Scan for the cell matching the given text and deliver its (X, Y) coordinate at center. 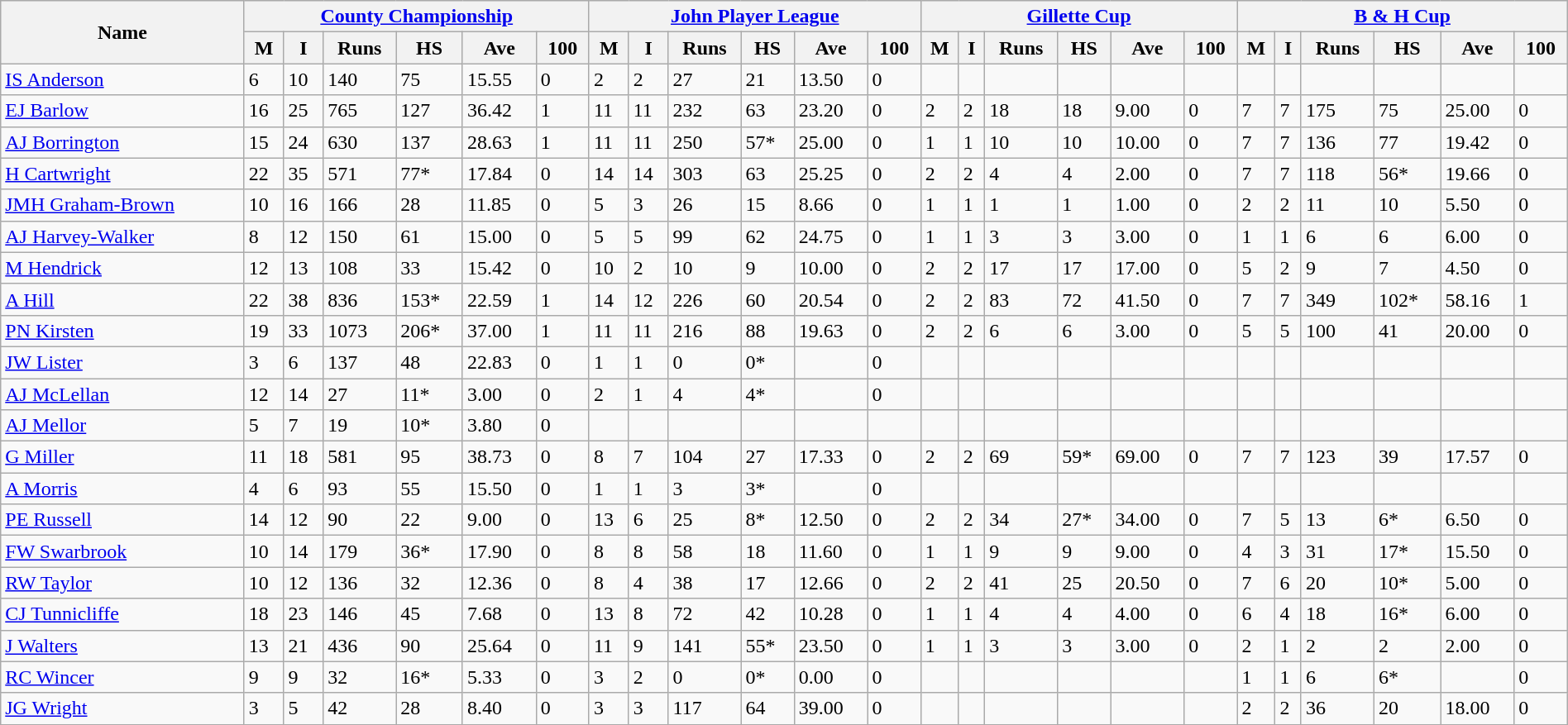
69 (1021, 457)
102* (1408, 299)
4.50 (1477, 268)
CJ Tunnicliffe (122, 614)
39 (1408, 457)
118 (1337, 174)
31 (1337, 551)
3.80 (500, 426)
349 (1337, 299)
AJ Mellor (122, 426)
AJ Borrington (122, 142)
36 (1337, 708)
RC Wincer (122, 677)
123 (1337, 457)
11.85 (500, 205)
39.00 (830, 708)
179 (360, 551)
Name (122, 32)
24.75 (830, 236)
JG Wright (122, 708)
250 (705, 142)
77 (1408, 142)
55* (767, 646)
226 (705, 299)
23.50 (830, 646)
153* (430, 299)
10.28 (830, 614)
11* (430, 394)
17.57 (1477, 457)
12.50 (830, 520)
117 (705, 708)
19.63 (830, 331)
38.73 (500, 457)
JW Lister (122, 362)
166 (360, 205)
23.20 (830, 111)
RW Taylor (122, 583)
15.42 (500, 268)
150 (360, 236)
5.50 (1477, 205)
303 (705, 174)
58.16 (1477, 299)
19.66 (1477, 174)
4* (767, 394)
36* (430, 551)
175 (1337, 111)
17.90 (500, 551)
17.00 (1148, 268)
59* (1084, 457)
55 (430, 489)
8* (767, 520)
88 (767, 331)
5.00 (1477, 583)
58 (705, 551)
108 (360, 268)
140 (360, 79)
6.50 (1477, 520)
64 (767, 708)
IS Anderson (122, 79)
27* (1084, 520)
20.50 (1148, 583)
69.00 (1148, 457)
A Morris (122, 489)
4.00 (1148, 614)
93 (360, 489)
M Hendrick (122, 268)
3* (767, 489)
FW Swarbrook (122, 551)
G Miller (122, 457)
19.42 (1477, 142)
36.42 (500, 111)
EJ Barlow (122, 111)
206* (430, 331)
25.25 (830, 174)
216 (705, 331)
15.00 (500, 236)
Gillette Cup (1078, 17)
57* (767, 142)
35 (304, 174)
765 (360, 111)
12.36 (500, 583)
0.00 (830, 677)
8.66 (830, 205)
B & H Cup (1403, 17)
83 (1021, 299)
581 (360, 457)
127 (430, 111)
28.63 (500, 142)
23 (304, 614)
20.00 (1477, 331)
34.00 (1148, 520)
62 (767, 236)
17.84 (500, 174)
571 (360, 174)
15.55 (500, 79)
630 (360, 142)
County Championship (417, 17)
H Cartwright (122, 174)
24 (304, 142)
37.00 (500, 331)
12.66 (830, 583)
18.00 (1477, 708)
17.33 (830, 457)
34 (1021, 520)
1.00 (1148, 205)
104 (705, 457)
60 (767, 299)
PE Russell (122, 520)
John Player League (754, 17)
95 (430, 457)
436 (360, 646)
56* (1408, 174)
22.59 (500, 299)
13.50 (830, 79)
17* (1408, 551)
20.54 (830, 299)
146 (360, 614)
AJ McLellan (122, 394)
45 (430, 614)
836 (360, 299)
11.60 (830, 551)
8.40 (500, 708)
232 (705, 111)
1073 (360, 331)
7.68 (500, 614)
141 (705, 646)
61 (430, 236)
77* (430, 174)
22.83 (500, 362)
25.64 (500, 646)
41.50 (1148, 299)
A Hill (122, 299)
JMH Graham-Brown (122, 205)
99 (705, 236)
26 (705, 205)
AJ Harvey-Walker (122, 236)
48 (430, 362)
5.33 (500, 677)
J Walters (122, 646)
PN Kirsten (122, 331)
